Pinpoint the cell where the given text exists, returning its (X, Y) midpoint coordinate. 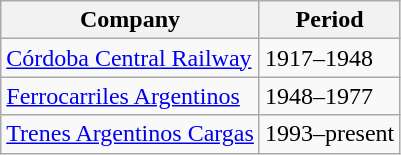
Trenes Argentinos Cargas (130, 134)
Córdoba Central Railway (130, 58)
Period (329, 20)
Ferrocarriles Argentinos (130, 96)
Company (130, 20)
1948–1977 (329, 96)
1917–1948 (329, 58)
1993–present (329, 134)
